Pinpoint the cell where the given text exists, returning its (x, y) midpoint coordinate. 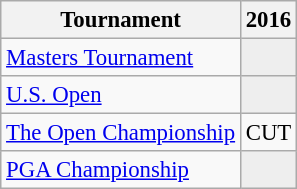
The Open Championship (121, 133)
2016 (268, 20)
CUT (268, 133)
PGA Championship (121, 170)
Tournament (121, 20)
Masters Tournament (121, 58)
U.S. Open (121, 95)
